Output the (X, Y) coordinate of the center of the cell containing the given text.  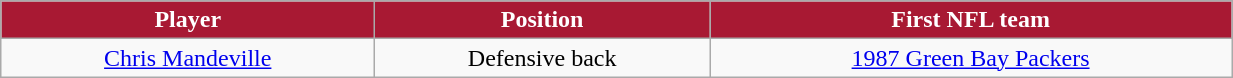
Defensive back (542, 58)
Player (188, 20)
1987 Green Bay Packers (971, 58)
First NFL team (971, 20)
Chris Mandeville (188, 58)
Position (542, 20)
